Pinpoint the cell where the given text exists, returning its [X, Y] midpoint coordinate. 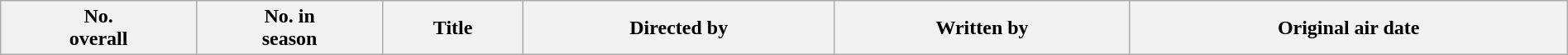
Title [453, 28]
Written by [982, 28]
Original air date [1348, 28]
No. inseason [289, 28]
No.overall [99, 28]
Directed by [678, 28]
